Search for the cell housing the specified text and yield its [x, y] center coordinate. 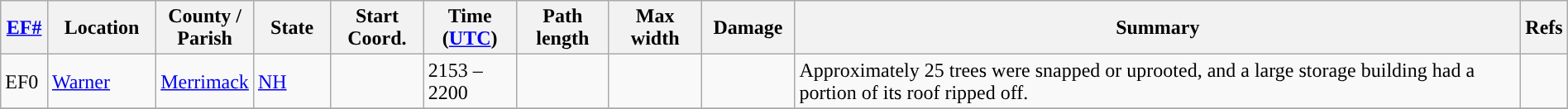
Refs [1545, 28]
Approximately 25 trees were snapped or uprooted, and a large storage building had a portion of its roof ripped off. [1158, 81]
NH [291, 81]
2153 – 2200 [470, 81]
Summary [1158, 28]
Time (UTC) [470, 28]
Merrimack [205, 81]
EF0 [25, 81]
Max width [655, 28]
Start Coord. [377, 28]
Location [101, 28]
State [291, 28]
EF# [25, 28]
Warner [101, 81]
Damage [748, 28]
County / Parish [205, 28]
Path length [562, 28]
